Search for the cell housing the specified text and yield its [X, Y] center coordinate. 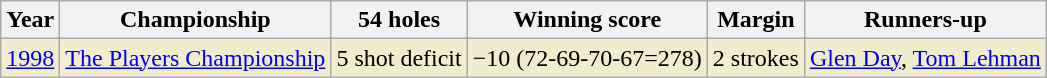
Winning score [587, 20]
Runners-up [925, 20]
1998 [30, 58]
Year [30, 20]
−10 (72-69-70-67=278) [587, 58]
54 holes [399, 20]
Margin [756, 20]
The Players Championship [196, 58]
Glen Day, Tom Lehman [925, 58]
5 shot deficit [399, 58]
Championship [196, 20]
2 strokes [756, 58]
